Capture the cell that displays the provided text and extract its (x, y) central coordinate. 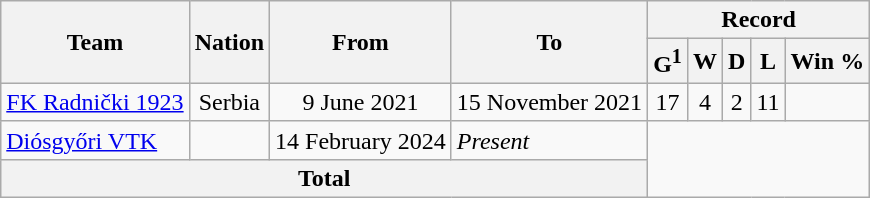
2 (736, 102)
15 November 2021 (549, 102)
9 June 2021 (361, 102)
Serbia (229, 102)
11 (768, 102)
Present (549, 140)
From (361, 42)
Nation (229, 42)
Total (324, 178)
L (768, 62)
W (704, 62)
Record (759, 20)
Win % (828, 62)
4 (704, 102)
14 February 2024 (361, 140)
G1 (668, 62)
Diósgyőri VTK (95, 140)
Team (95, 42)
17 (668, 102)
D (736, 62)
FK Radnički 1923 (95, 102)
To (549, 42)
